For the text-containing cell, return its midpoint in (x, y) coordinate format. 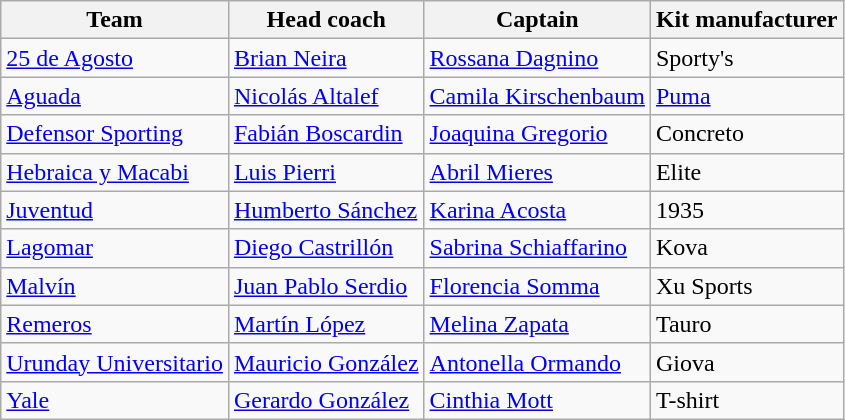
Fabián Boscardin (326, 134)
Remeros (115, 324)
Sporty's (746, 58)
Hebraica y Macabi (115, 172)
Elite (746, 172)
Captain (537, 20)
Rossana Dagnino (537, 58)
Tauro (746, 324)
Abril Mieres (537, 172)
Florencia Somma (537, 286)
Antonella Ormando (537, 362)
Luis Pierri (326, 172)
Brian Neira (326, 58)
Concreto (746, 134)
Defensor Sporting (115, 134)
Lagomar (115, 248)
Aguada (115, 96)
Nicolás Altalef (326, 96)
Camila Kirschenbaum (537, 96)
Karina Acosta (537, 210)
Diego Castrillón (326, 248)
Xu Sports (746, 286)
Kova (746, 248)
25 de Agosto (115, 58)
Gerardo González (326, 400)
Sabrina Schiaffarino (537, 248)
Cinthia Mott (537, 400)
Malvín (115, 286)
Kit manufacturer (746, 20)
Humberto Sánchez (326, 210)
Melina Zapata (537, 324)
Team (115, 20)
Yale (115, 400)
Juan Pablo Serdio (326, 286)
Urunday Universitario (115, 362)
Martín López (326, 324)
T-shirt (746, 400)
Mauricio González (326, 362)
1935 (746, 210)
Joaquina Gregorio (537, 134)
Head coach (326, 20)
Giova (746, 362)
Juventud (115, 210)
Puma (746, 96)
